Capture the cell that displays the provided text and extract its (x, y) central coordinate. 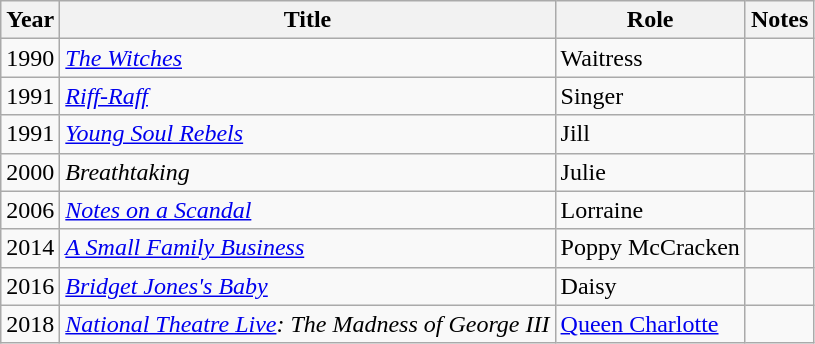
Julie (650, 172)
Daisy (650, 286)
A Small Family Business (308, 248)
Riff-Raff (308, 96)
2014 (30, 248)
Role (650, 20)
The Witches (308, 58)
2016 (30, 286)
2006 (30, 210)
Title (308, 20)
Year (30, 20)
1990 (30, 58)
Notes on a Scandal (308, 210)
Waitress (650, 58)
Singer (650, 96)
Young Soul Rebels (308, 134)
Poppy McCracken (650, 248)
Lorraine (650, 210)
2000 (30, 172)
Queen Charlotte (650, 324)
Breathtaking (308, 172)
Notes (779, 20)
Bridget Jones's Baby (308, 286)
Jill (650, 134)
2018 (30, 324)
National Theatre Live: The Madness of George III (308, 324)
